Find where the given text appears and provide that cell's center as [X, Y] coordinate. 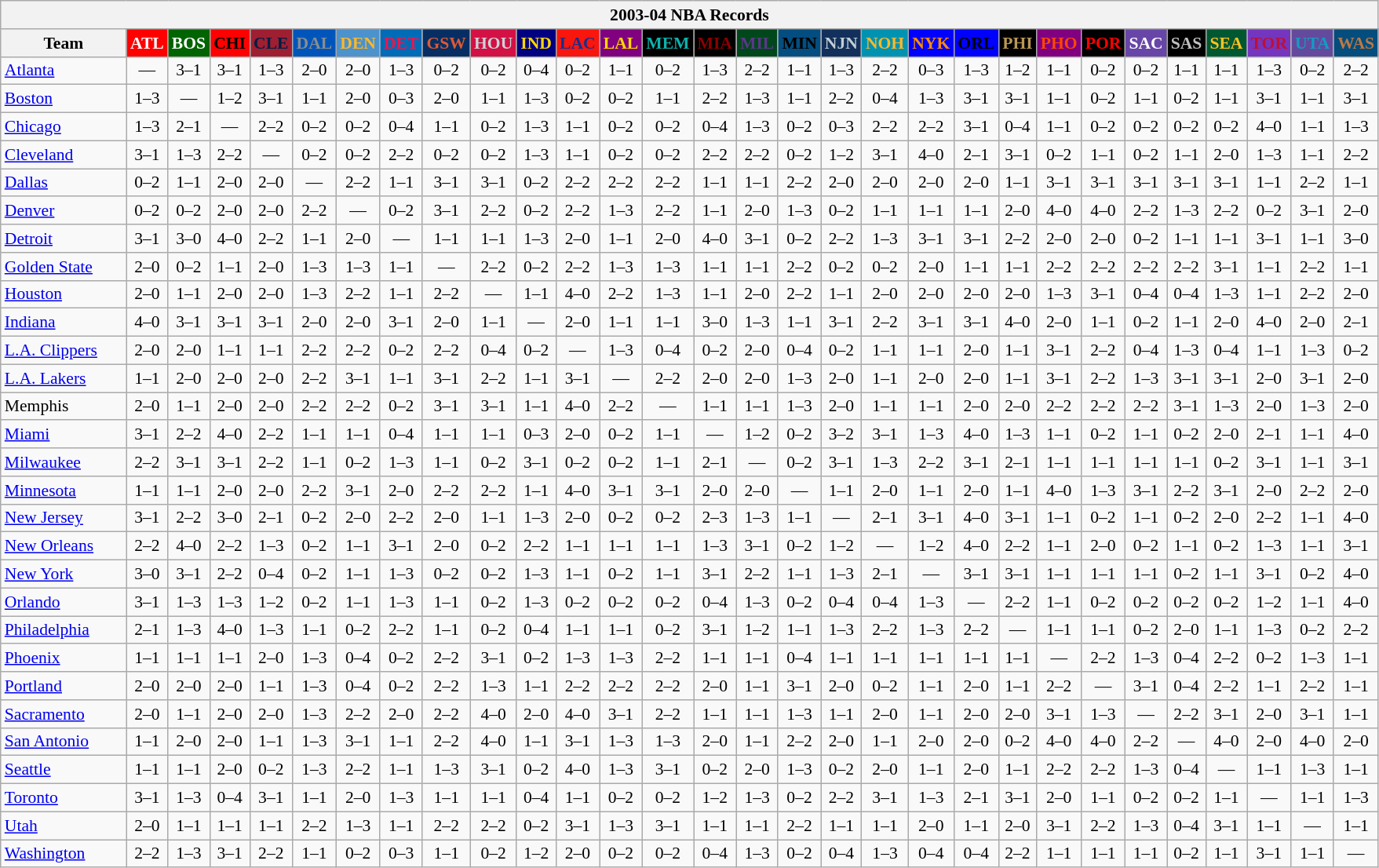
HOU [493, 43]
Dallas [64, 183]
NYK [931, 43]
Minnesota [64, 491]
New Orleans [64, 546]
WAS [1356, 43]
Indiana [64, 323]
BOS [188, 43]
SAS [1187, 43]
DAL [315, 43]
DET [402, 43]
MIN [799, 43]
Boston [64, 99]
Detroit [64, 239]
Orlando [64, 602]
Washington [64, 854]
Houston [64, 294]
L.A. Lakers [64, 378]
ORL [976, 43]
DEN [358, 43]
NJN [841, 43]
LAL [622, 43]
SEA [1226, 43]
LAC [578, 43]
San Antonio [64, 742]
Portland [64, 686]
PHI [1017, 43]
Milwaukee [64, 462]
2–3 [715, 518]
Chicago [64, 127]
ATL [148, 43]
Atlanta [64, 71]
Seattle [64, 770]
Philadelphia [64, 630]
Toronto [64, 798]
PHO [1060, 43]
3–2 [841, 435]
Utah [64, 826]
Sacramento [64, 714]
MEM [667, 43]
GSW [446, 43]
NOH [885, 43]
Golden State [64, 267]
New Jersey [64, 518]
MIL [757, 43]
UTA [1312, 43]
New York [64, 574]
Miami [64, 435]
SAC [1146, 43]
Phoenix [64, 658]
Denver [64, 211]
IND [536, 43]
L.A. Clippers [64, 351]
TOR [1270, 43]
CHI [229, 43]
POR [1104, 43]
Memphis [64, 407]
Cleveland [64, 155]
CLE [272, 43]
MIA [715, 43]
2003-04 NBA Records [689, 15]
Team [64, 43]
